Detect which cell encompasses the target text, then output its [x, y] center coordinate. 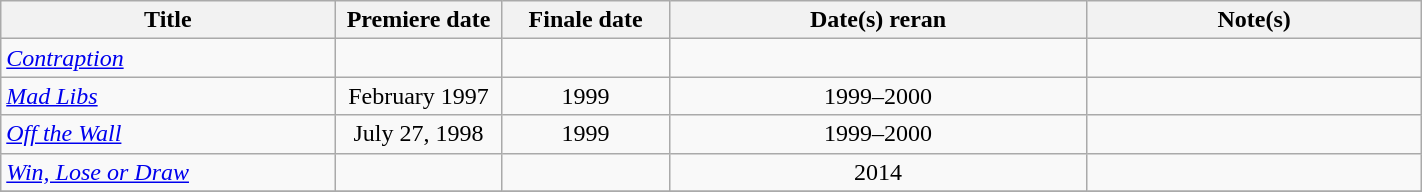
Date(s) reran [878, 20]
Premiere date [418, 20]
2014 [878, 172]
Mad Libs [168, 96]
Note(s) [1254, 20]
Off the Wall [168, 134]
Title [168, 20]
February 1997 [418, 96]
Contraption [168, 58]
Finale date [586, 20]
July 27, 1998 [418, 134]
Win, Lose or Draw [168, 172]
